For the text-containing cell, return its midpoint in (x, y) coordinate format. 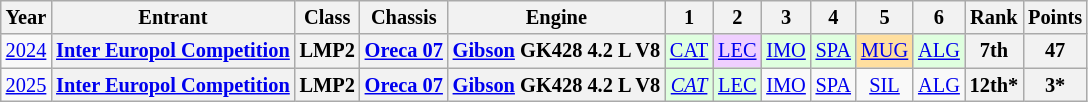
2025 (26, 85)
12th* (994, 85)
Engine (556, 17)
3* (1055, 85)
4 (834, 17)
Points (1055, 17)
Class (328, 17)
Chassis (404, 17)
6 (939, 17)
Rank (994, 17)
Entrant (172, 17)
7th (994, 51)
MUG (884, 51)
47 (1055, 51)
3 (786, 17)
Year (26, 17)
5 (884, 17)
2024 (26, 51)
2 (737, 17)
1 (689, 17)
SIL (884, 85)
